Locate the cell with the specified text and output its [x, y] center coordinate. 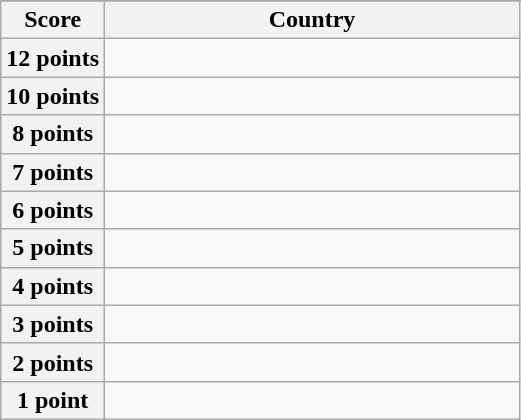
2 points [53, 362]
12 points [53, 58]
5 points [53, 248]
1 point [53, 400]
4 points [53, 286]
10 points [53, 96]
7 points [53, 172]
Score [53, 20]
Country [312, 20]
3 points [53, 324]
8 points [53, 134]
6 points [53, 210]
